For the text-containing cell, return its midpoint in (x, y) coordinate format. 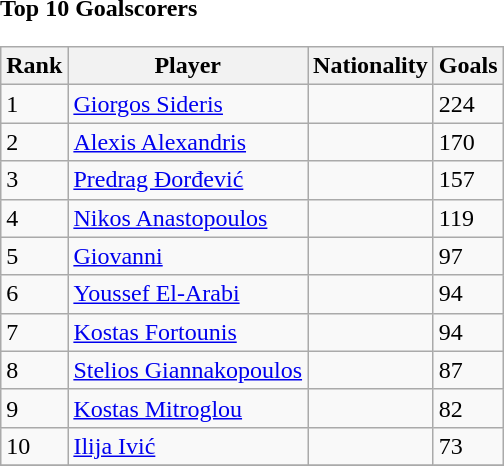
Nikos Anastopoulos (188, 218)
73 (468, 446)
4 (34, 218)
224 (468, 104)
87 (468, 370)
9 (34, 408)
Player (188, 66)
Alexis Alexandris (188, 142)
Goals (468, 66)
Predrag Đorđević (188, 180)
Stelios Giannakopoulos (188, 370)
7 (34, 332)
97 (468, 256)
157 (468, 180)
8 (34, 370)
Youssef El-Arabi (188, 294)
Giovanni (188, 256)
Ilija Ivić (188, 446)
Kostas Mitroglou (188, 408)
Kostas Fortounis (188, 332)
82 (468, 408)
3 (34, 180)
Giorgos Sideris (188, 104)
119 (468, 218)
10 (34, 446)
Nationality (371, 66)
2 (34, 142)
5 (34, 256)
6 (34, 294)
Rank (34, 66)
1 (34, 104)
170 (468, 142)
